Scan for the cell matching the given text and deliver its (x, y) coordinate at center. 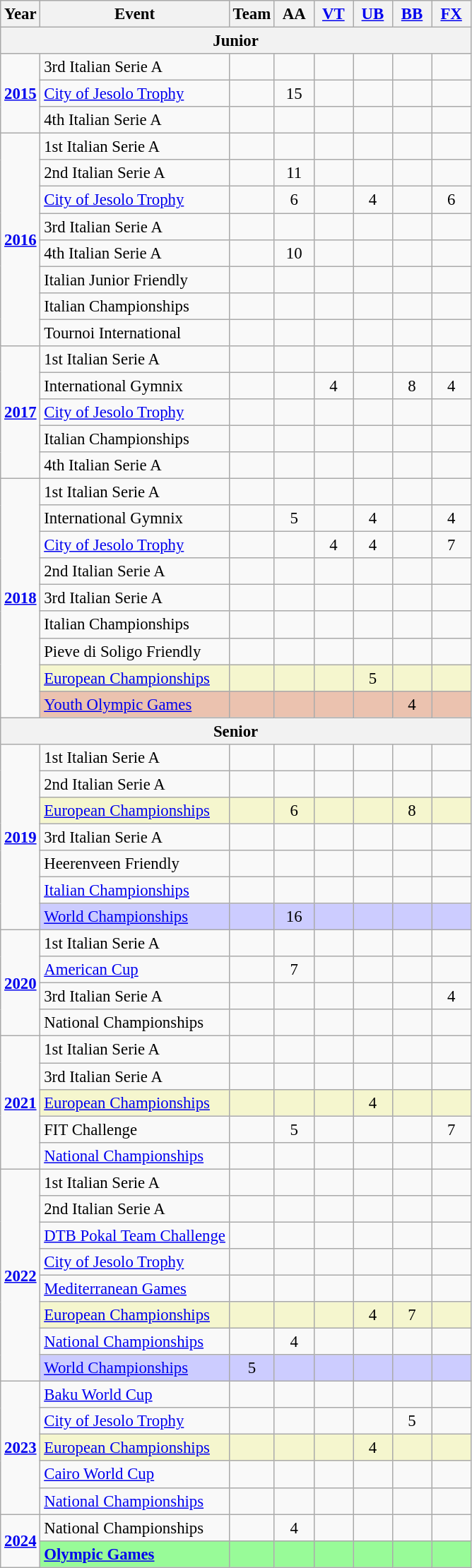
2023 (20, 1448)
2017 (20, 412)
2018 (20, 598)
Italian Junior Friendly (134, 280)
2019 (20, 838)
10 (294, 253)
Pieve di Soligo Friendly (134, 651)
2015 (20, 93)
Senior (236, 731)
Mediterranean Games (134, 1288)
UB (373, 14)
Heerenveen Friendly (134, 864)
2024 (20, 1541)
Olympic Games (134, 1554)
Year (20, 14)
VT (334, 14)
Baku World Cup (134, 1395)
Team (252, 14)
Cairo World Cup (134, 1475)
Event (134, 14)
FX (452, 14)
American Cup (134, 970)
FIT Challenge (134, 1129)
2022 (20, 1276)
11 (294, 173)
DTB Pokal Team Challenge (134, 1235)
AA (294, 14)
15 (294, 94)
Youth Olympic Games (134, 704)
2016 (20, 240)
2021 (20, 1103)
BB (412, 14)
Junior (236, 41)
16 (294, 917)
2020 (20, 983)
Tournoi International (134, 333)
